Return the [x, y] coordinate for the center point of the cell that contains the specified text.  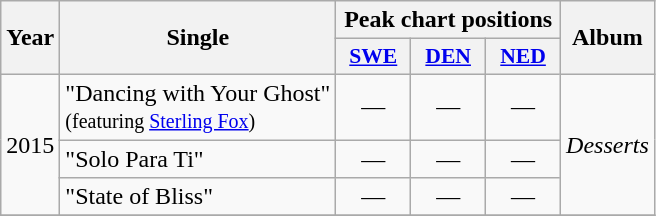
"Solo Para Ti" [198, 159]
"State of Bliss" [198, 197]
2015 [30, 144]
Peak chart positions [448, 20]
"Dancing with Your Ghost"(featuring Sterling Fox) [198, 106]
NED [524, 57]
Year [30, 38]
Album [608, 38]
Desserts [608, 144]
SWE [374, 57]
DEN [448, 57]
Single [198, 38]
